For the text-containing cell, return its midpoint in [X, Y] coordinate format. 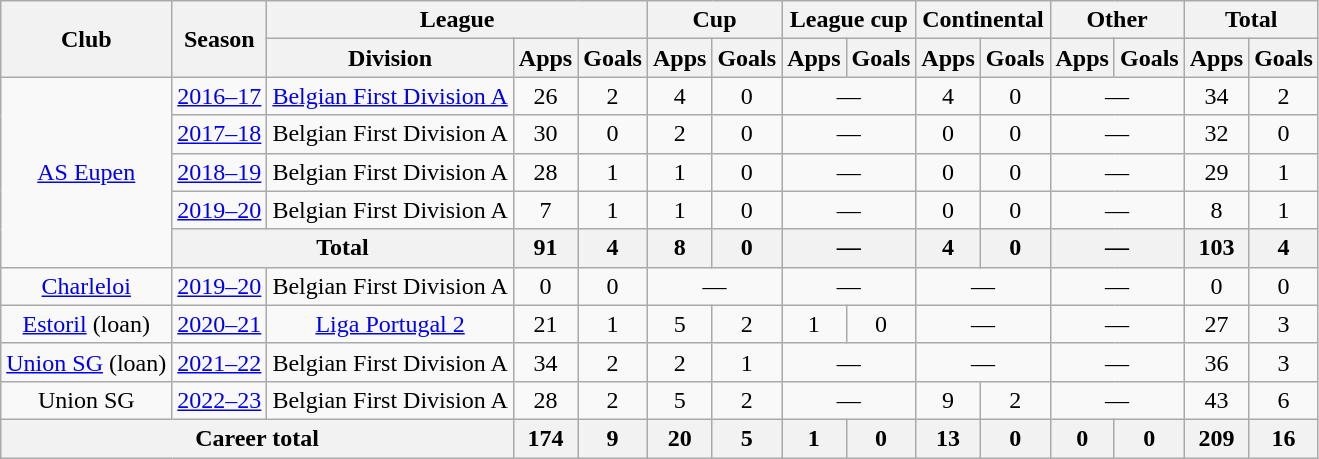
26 [545, 96]
2021–22 [220, 362]
21 [545, 324]
174 [545, 438]
20 [679, 438]
Union SG (loan) [86, 362]
43 [1216, 400]
Cup [714, 20]
Continental [983, 20]
7 [545, 210]
32 [1216, 134]
16 [1284, 438]
29 [1216, 172]
2020–21 [220, 324]
2017–18 [220, 134]
League [458, 20]
Division [390, 58]
13 [948, 438]
209 [1216, 438]
91 [545, 248]
League cup [849, 20]
2018–19 [220, 172]
Estoril (loan) [86, 324]
2016–17 [220, 96]
Career total [258, 438]
2022–23 [220, 400]
Charleloi [86, 286]
36 [1216, 362]
Club [86, 39]
6 [1284, 400]
Union SG [86, 400]
Liga Portugal 2 [390, 324]
103 [1216, 248]
AS Eupen [86, 172]
Other [1117, 20]
30 [545, 134]
27 [1216, 324]
Season [220, 39]
